Find where the given text appears and provide that cell's center as (x, y) coordinate. 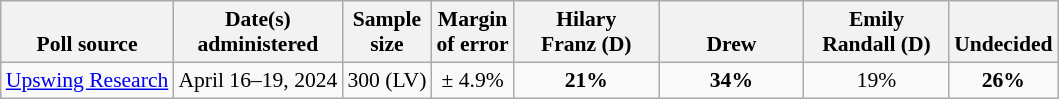
Samplesize (386, 32)
April 16–19, 2024 (258, 80)
Date(s)administered (258, 32)
HilaryFranz (D) (586, 32)
21% (586, 80)
19% (876, 80)
Upswing Research (88, 80)
Drew (732, 32)
34% (732, 80)
Poll source (88, 32)
26% (1003, 80)
Marginof error (472, 32)
± 4.9% (472, 80)
EmilyRandall (D) (876, 32)
300 (LV) (386, 80)
Undecided (1003, 32)
